For the text-containing cell, return its midpoint in (x, y) coordinate format. 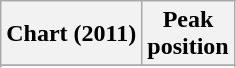
Peakposition (188, 34)
Chart (2011) (72, 34)
